Search for the cell housing the specified text and yield its (x, y) center coordinate. 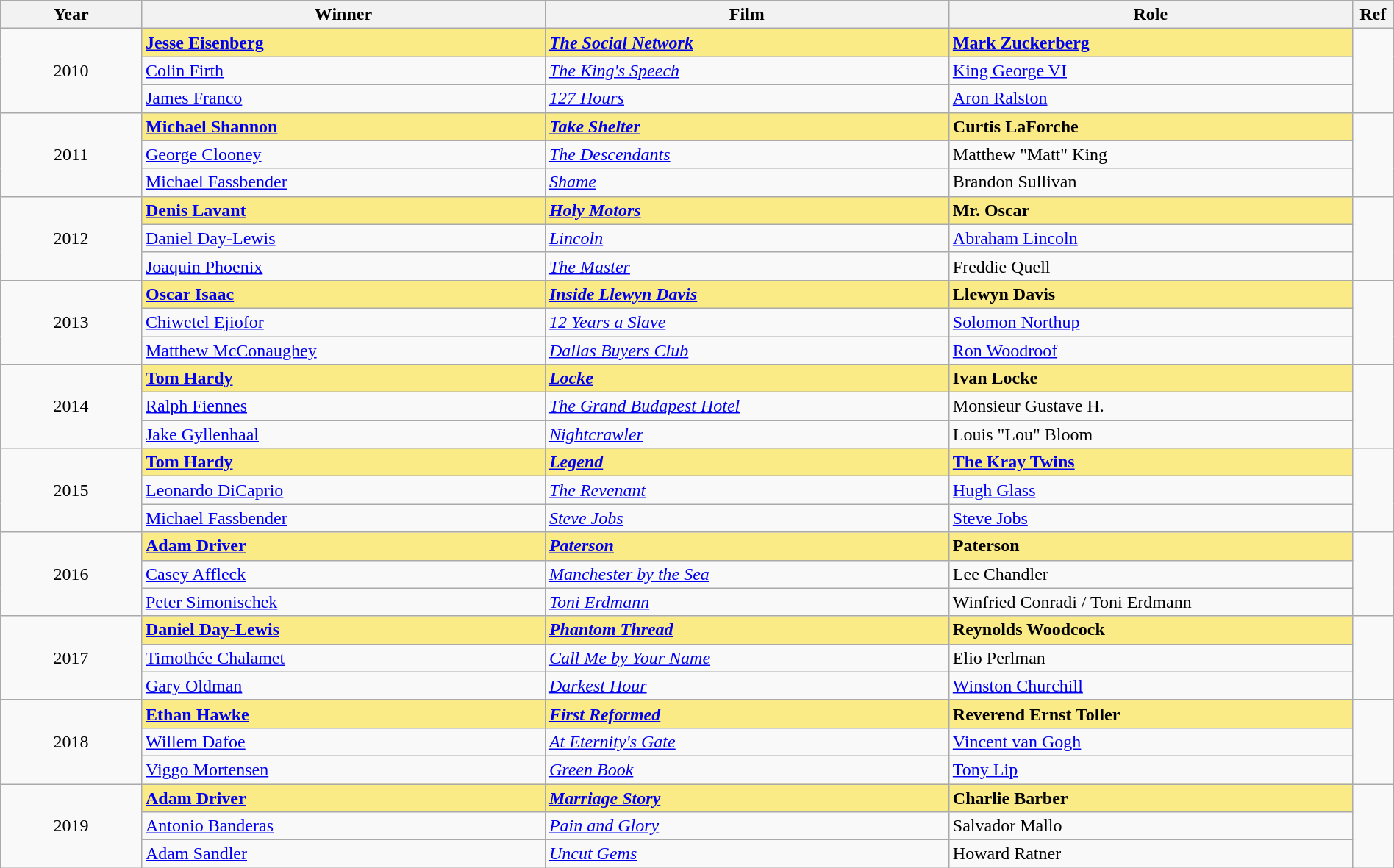
12 Years a Slave (747, 322)
Brandon Sullivan (1150, 182)
Winner (343, 15)
Pain and Glory (747, 826)
Curtis LaForche (1150, 126)
2018 (71, 742)
Ron Woodroof (1150, 351)
127 Hours (747, 98)
Peter Simonischek (343, 602)
Monsieur Gustave H. (1150, 406)
The King's Speech (747, 71)
The Grand Budapest Hotel (747, 406)
The Kray Twins (1150, 462)
Freddie Quell (1150, 266)
Jake Gyllenhaal (343, 434)
Leonardo DiCaprio (343, 490)
Lee Chandler (1150, 574)
Winston Churchill (1150, 686)
Role (1150, 15)
Green Book (747, 770)
First Reformed (747, 714)
Film (747, 15)
Holy Motors (747, 210)
2016 (71, 574)
Reynolds Woodcock (1150, 630)
Reverend Ernst Toller (1150, 714)
2010 (71, 71)
Year (71, 15)
Tony Lip (1150, 770)
Adam Sandler (343, 854)
Ivan Locke (1150, 379)
Nightcrawler (747, 434)
Viggo Mortensen (343, 770)
Uncut Gems (747, 854)
Locke (747, 379)
James Franco (343, 98)
Gary Oldman (343, 686)
Lincoln (747, 238)
Matthew McConaughey (343, 351)
Darkest Hour (747, 686)
Shame (747, 182)
2015 (71, 490)
The Master (747, 266)
2014 (71, 406)
2019 (71, 825)
Oscar Isaac (343, 294)
Solomon Northup (1150, 322)
Take Shelter (747, 126)
Joaquin Phoenix (343, 266)
Mark Zuckerberg (1150, 43)
Marriage Story (747, 797)
2012 (71, 238)
Dallas Buyers Club (747, 351)
Matthew "Matt" King (1150, 154)
Denis Lavant (343, 210)
Howard Ratner (1150, 854)
Elio Perlman (1150, 658)
At Eternity's Gate (747, 742)
Phantom Thread (747, 630)
Ref (1373, 15)
Call Me by Your Name (747, 658)
George Clooney (343, 154)
Charlie Barber (1150, 797)
Colin Firth (343, 71)
The Descendants (747, 154)
Winfried Conradi / Toni Erdmann (1150, 602)
Toni Erdmann (747, 602)
Chiwetel Ejiofor (343, 322)
Llewyn Davis (1150, 294)
Salvador Mallo (1150, 826)
Ethan Hawke (343, 714)
Ralph Fiennes (343, 406)
Abraham Lincoln (1150, 238)
Timothée Chalamet (343, 658)
Inside Llewyn Davis (747, 294)
Jesse Eisenberg (343, 43)
Michael Shannon (343, 126)
Willem Dafoe (343, 742)
Casey Affleck (343, 574)
Vincent van Gogh (1150, 742)
Manchester by the Sea (747, 574)
2017 (71, 658)
2011 (71, 154)
Mr. Oscar (1150, 210)
Louis "Lou" Bloom (1150, 434)
Hugh Glass (1150, 490)
Aron Ralston (1150, 98)
Antonio Banderas (343, 826)
2013 (71, 322)
Legend (747, 462)
King George VI (1150, 71)
The Social Network (747, 43)
The Revenant (747, 490)
